Scan for the cell matching the given text and deliver its [X, Y] coordinate at center. 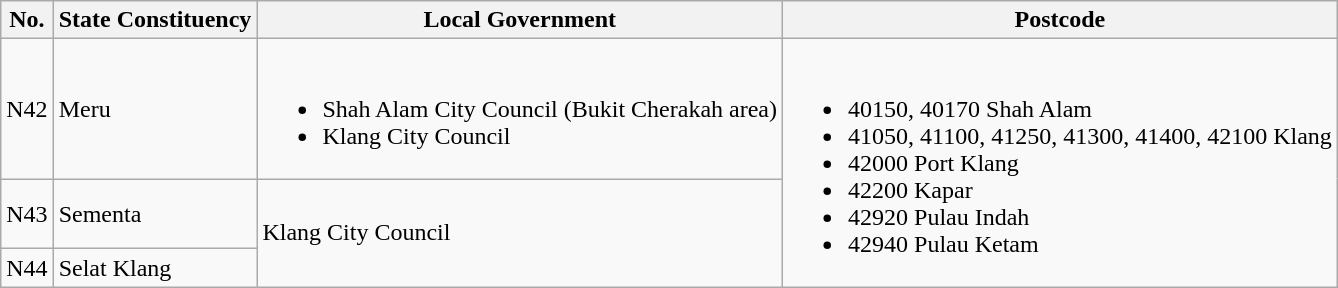
No. [27, 20]
Shah Alam City Council (Bukit Cherakah area)Klang City Council [520, 109]
Meru [155, 109]
N42 [27, 109]
Selat Klang [155, 268]
Sementa [155, 214]
N44 [27, 268]
Klang City Council [520, 233]
Postcode [1060, 20]
N43 [27, 214]
State Constituency [155, 20]
40150, 40170 Shah Alam41050, 41100, 41250, 41300, 41400, 42100 Klang42000 Port Klang42200 Kapar42920 Pulau Indah42940 Pulau Ketam [1060, 163]
Local Government [520, 20]
